Detect which cell encompasses the target text, then output its (x, y) center coordinate. 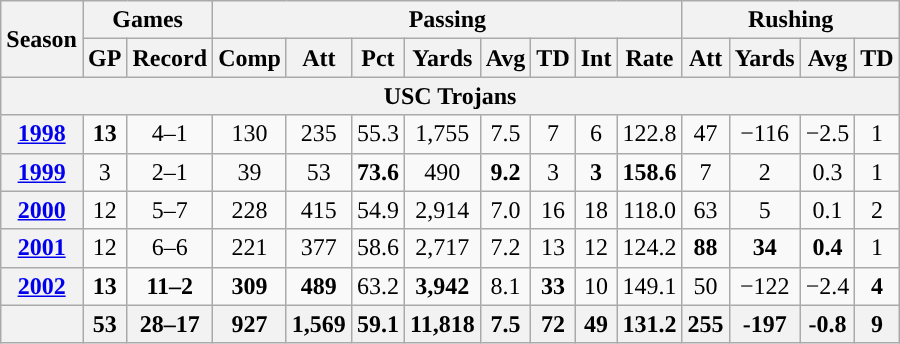
124.2 (650, 248)
0.4 (828, 248)
59.1 (378, 324)
Pct (378, 58)
58.6 (378, 248)
63 (706, 210)
Passing (448, 20)
3,942 (442, 286)
−116 (764, 134)
16 (553, 210)
Record (170, 58)
0.3 (828, 172)
GP (104, 58)
0.1 (828, 210)
255 (706, 324)
2–1 (170, 172)
18 (596, 210)
Int (596, 58)
Season (42, 39)
USC Trojans (450, 96)
9.2 (506, 172)
28–17 (170, 324)
221 (250, 248)
2002 (42, 286)
4–1 (170, 134)
Rushing (790, 20)
72 (553, 324)
927 (250, 324)
49 (596, 324)
2001 (42, 248)
−122 (764, 286)
2,914 (442, 210)
122.8 (650, 134)
55.3 (378, 134)
158.6 (650, 172)
11–2 (170, 286)
489 (318, 286)
118.0 (650, 210)
−2.5 (828, 134)
1,569 (318, 324)
228 (250, 210)
−2.4 (828, 286)
6 (596, 134)
131.2 (650, 324)
1998 (42, 134)
47 (706, 134)
7.0 (506, 210)
Rate (650, 58)
130 (250, 134)
4 (877, 286)
235 (318, 134)
415 (318, 210)
6–6 (170, 248)
149.1 (650, 286)
5–7 (170, 210)
490 (442, 172)
10 (596, 286)
63.2 (378, 286)
11,818 (442, 324)
-0.8 (828, 324)
54.9 (378, 210)
1999 (42, 172)
2000 (42, 210)
7.2 (506, 248)
Comp (250, 58)
2,717 (442, 248)
1,755 (442, 134)
377 (318, 248)
Games (147, 20)
34 (764, 248)
309 (250, 286)
73.6 (378, 172)
-197 (764, 324)
8.1 (506, 286)
9 (877, 324)
88 (706, 248)
33 (553, 286)
50 (706, 286)
39 (250, 172)
5 (764, 210)
